Capture the cell that displays the provided text and extract its [X, Y] central coordinate. 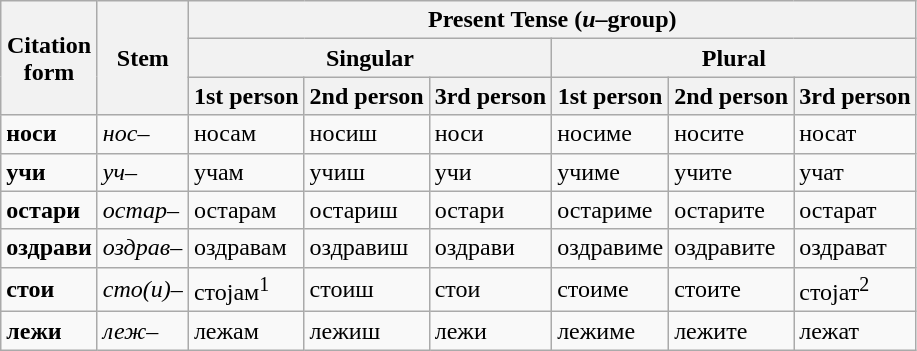
стоиш [366, 290]
остарат [855, 210]
учите [732, 172]
оздрават [855, 248]
стоите [732, 290]
носите [732, 134]
учиш [366, 172]
сто(и)– [142, 290]
Singular [370, 58]
Citationform [50, 58]
оздрав– [142, 248]
стојат2 [855, 290]
носиме [610, 134]
леж– [142, 331]
оздравиш [366, 248]
оздравите [732, 248]
учиме [610, 172]
нос– [142, 134]
носат [855, 134]
Present Tense (и–group) [552, 20]
лежиш [366, 331]
оздравам [246, 248]
лежам [246, 331]
учат [855, 172]
учам [246, 172]
оздравиме [610, 248]
носам [246, 134]
стојам1 [246, 290]
Stem [142, 58]
остарите [732, 210]
уч– [142, 172]
остарам [246, 210]
носиш [366, 134]
остар– [142, 210]
остариш [366, 210]
лежат [855, 331]
лежиме [610, 331]
лежите [732, 331]
остариме [610, 210]
Plural [734, 58]
стоиме [610, 290]
